Capture the cell that displays the provided text and extract its [X, Y] central coordinate. 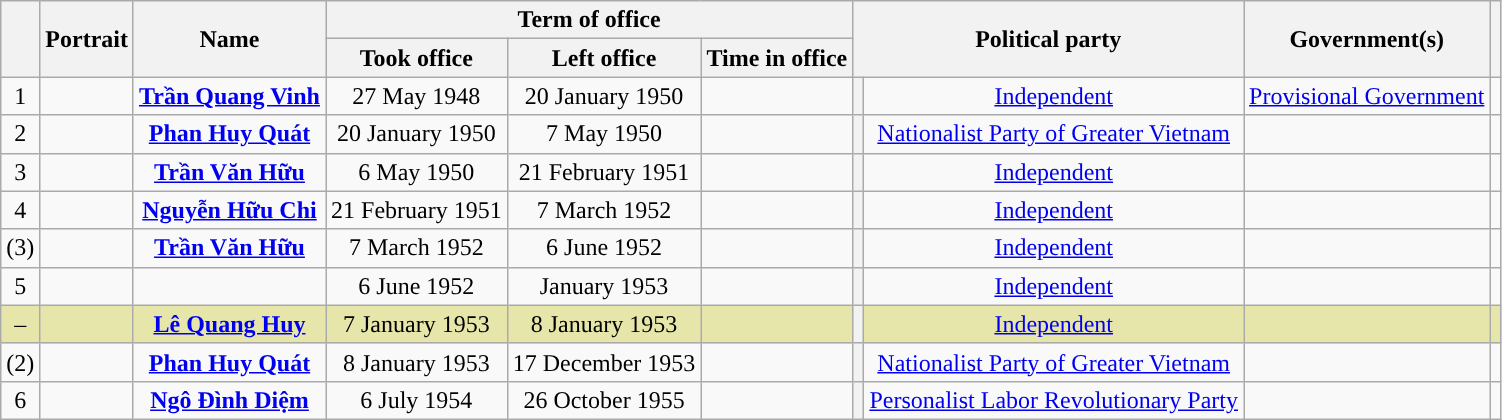
6 May 1950 [417, 172]
Provisional Government [1367, 96]
Government(s) [1367, 39]
7 January 1953 [417, 324]
1 [20, 96]
5 [20, 286]
Political party [1048, 39]
17 December 1953 [604, 362]
6 [20, 400]
(2) [20, 362]
Personalist Labor Revolutionary Party [1054, 400]
(3) [20, 248]
Ngô Đình Diệm [229, 400]
3 [20, 172]
Took office [417, 58]
Portrait [87, 39]
January 1953 [604, 286]
– [20, 324]
Left office [604, 58]
26 October 1955 [604, 400]
7 May 1950 [604, 134]
4 [20, 210]
Term of office [590, 20]
27 May 1948 [417, 96]
Trần Quang Vinh [229, 96]
Time in office [777, 58]
2 [20, 134]
Lê Quang Huy [229, 324]
Name [229, 39]
Nguyễn Hữu Chi [229, 210]
6 July 1954 [417, 400]
